Search for the cell housing the specified text and yield its [X, Y] center coordinate. 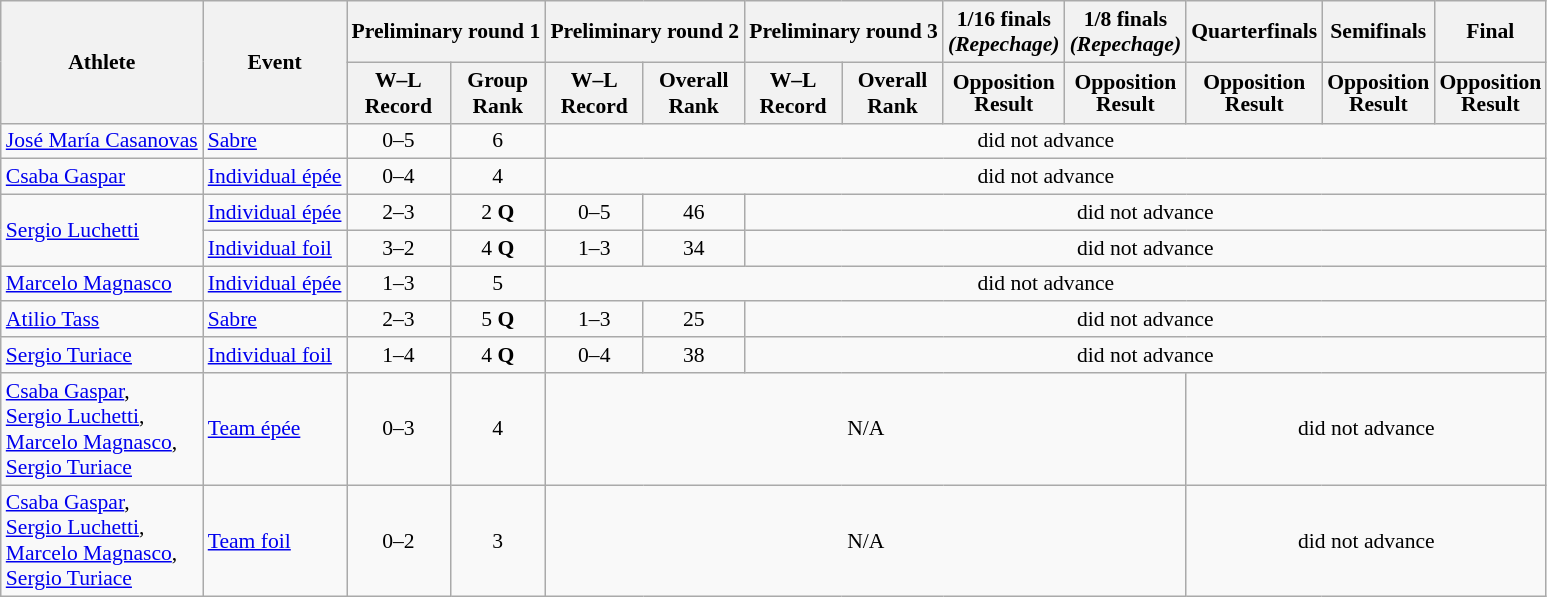
Sergio Luchetti [102, 230]
Event [275, 62]
Team épée [275, 429]
5 [498, 284]
José María Casanovas [102, 141]
Sergio Turiace [102, 355]
25 [694, 320]
1/8 finals(Repechage) [1126, 32]
0–3 [398, 429]
Preliminary round 2 [644, 32]
Quarterfinals [1254, 32]
Semifinals [1378, 32]
34 [694, 248]
Csaba Gaspar [102, 177]
Final [1490, 32]
Athlete [102, 62]
GroupRank [498, 92]
3–2 [398, 248]
Team foil [275, 541]
46 [694, 213]
1–4 [398, 355]
5 Q [498, 320]
Preliminary round 3 [844, 32]
2 Q [498, 213]
Marcelo Magnasco [102, 284]
6 [498, 141]
Preliminary round 1 [446, 32]
0–2 [398, 541]
1/16 finals(Repechage) [1004, 32]
Atilio Tass [102, 320]
3 [498, 541]
38 [694, 355]
